From the cell containing the given text, extract its center point as (x, y) coordinate. 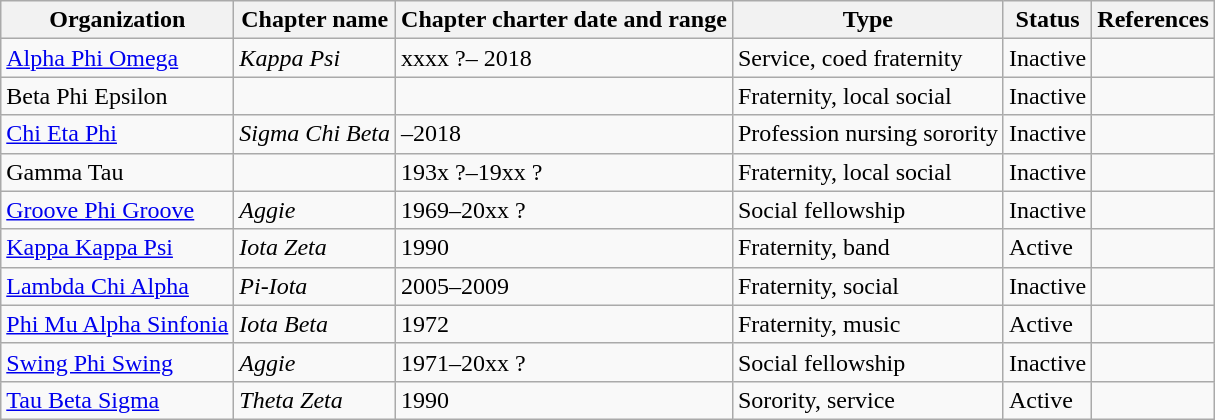
Theta Zeta (315, 400)
Fraternity, social (868, 286)
Swing Phi Swing (118, 362)
Lambda Chi Alpha (118, 286)
Sorority, service (868, 400)
1969–20xx ? (564, 210)
1971–20xx ? (564, 362)
Alpha Phi Omega (118, 58)
Chapter charter date and range (564, 20)
Profession nursing sorority (868, 134)
Fraternity, band (868, 248)
Status (1047, 20)
Groove Phi Groove (118, 210)
Pi-Iota (315, 286)
References (1154, 20)
Service, coed fraternity (868, 58)
Kappa Kappa Psi (118, 248)
Iota Zeta (315, 248)
Beta Phi Epsilon (118, 96)
xxxx ?– 2018 (564, 58)
Chapter name (315, 20)
Gamma Tau (118, 172)
–2018 (564, 134)
1972 (564, 324)
193x ?–19xx ? (564, 172)
Kappa Psi (315, 58)
Fraternity, music (868, 324)
Iota Beta (315, 324)
Tau Beta Sigma (118, 400)
Type (868, 20)
Organization (118, 20)
Sigma Chi Beta (315, 134)
2005–2009 (564, 286)
Chi Eta Phi (118, 134)
Phi Mu Alpha Sinfonia (118, 324)
